Detect which cell encompasses the target text, then output its [x, y] center coordinate. 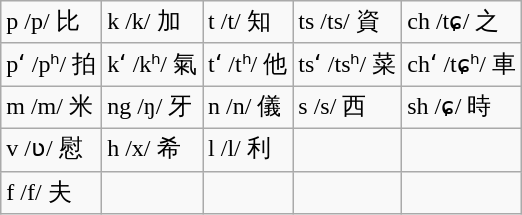
pʻ /pʰ/ 拍 [52, 64]
ch /tɕ/ 之 [462, 22]
chʻ /tɕʰ/ 車 [462, 64]
k /k/ 加 [152, 22]
f /f/ 夫 [52, 192]
tʻ /tʰ/ 他 [248, 64]
t /t/ 知 [248, 22]
ts /ts/ 資 [348, 22]
l /l/ 利 [248, 150]
h /x/ 希 [152, 150]
p /p/ 比 [52, 22]
s /s/ 西 [348, 108]
m /m/ 米 [52, 108]
tsʻ /tsʰ/ 菜 [348, 64]
n /n/ 儀 [248, 108]
sh /ɕ/ 時 [462, 108]
kʻ /kʰ/ 氣 [152, 64]
v /ʋ/ 慰 [52, 150]
ng /ŋ/ 牙 [152, 108]
